Detect which cell encompasses the target text, then output its (x, y) center coordinate. 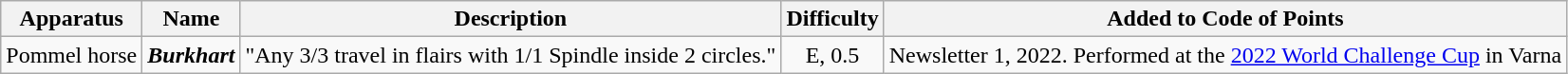
Apparatus (72, 19)
Difficulty (832, 19)
"Any 3/3 travel in flairs with 1/1 Spindle inside 2 circles." (511, 55)
Burkhart (192, 55)
Added to Code of Points (1224, 19)
Pommel horse (72, 55)
Name (192, 19)
Newsletter 1, 2022. Performed at the 2022 World Challenge Cup in Varna (1224, 55)
E, 0.5 (832, 55)
Description (511, 19)
